Extract the (x, y) coordinate from the center of the cell holding the provided text.  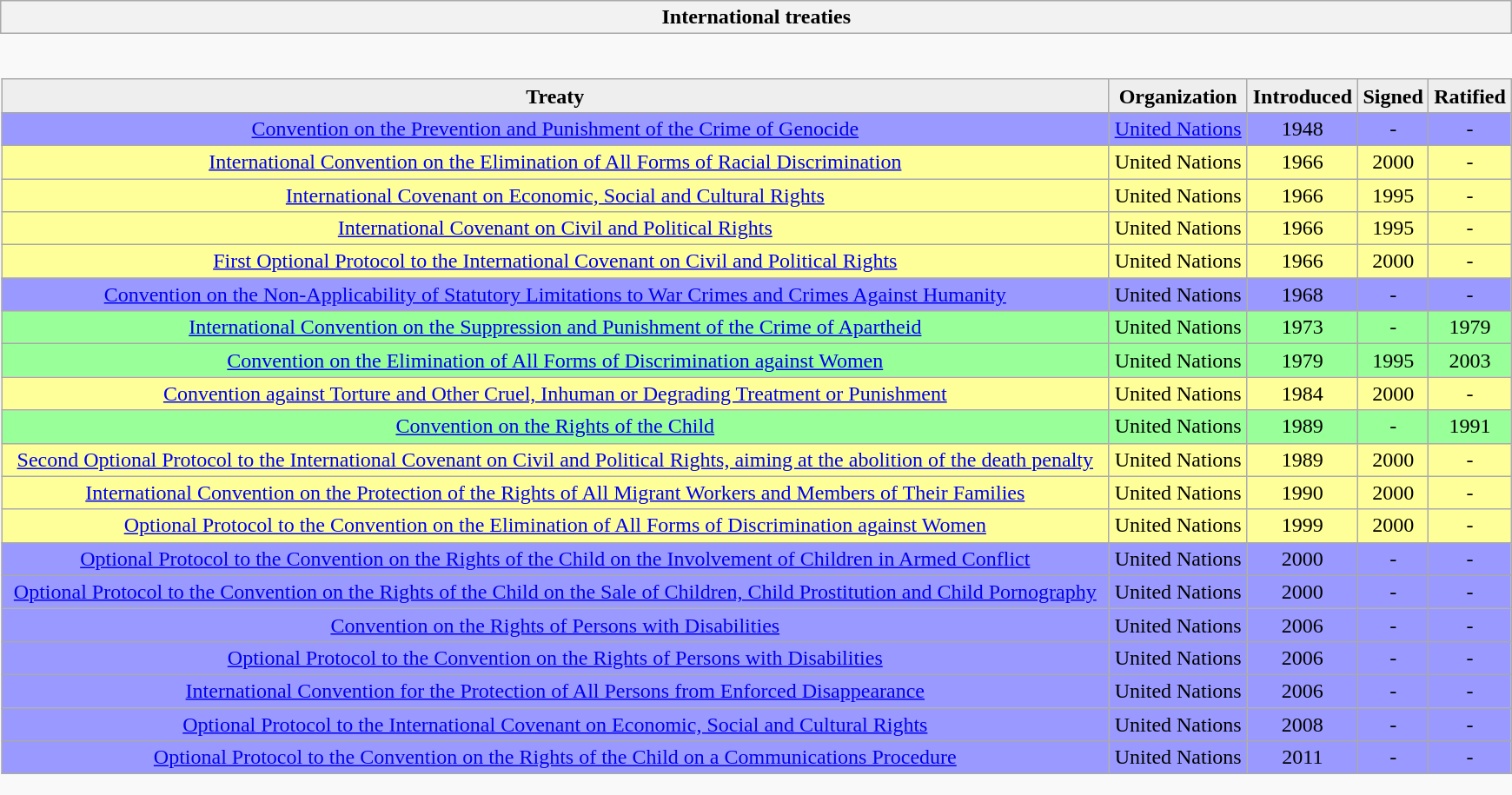
Treaty (556, 96)
International Covenant on Economic, Social and Cultural Rights (556, 195)
1990 (1302, 493)
International Convention on the Suppression and Punishment of the Crime of Apartheid (556, 328)
Convention against Torture and Other Cruel, Inhuman or Degrading Treatment or Punishment (556, 394)
Convention on the Rights of Persons with Disabilities (556, 625)
1999 (1302, 526)
Convention on the Elimination of All Forms of Discrimination against Women (556, 361)
Ratified (1470, 96)
Signed (1393, 96)
International treaties (756, 17)
1948 (1302, 129)
Introduced (1302, 96)
International Convention for the Protection of All Persons from Enforced Disappearance (556, 691)
Optional Protocol to the Convention on the Elimination of All Forms of Discrimination against Women (556, 526)
1968 (1302, 295)
Optional Protocol to the Convention on the Rights of the Child on a Communications Procedure (556, 758)
2011 (1302, 758)
Convention on the Non-Applicability of Statutory Limitations to War Crimes and Crimes Against Humanity (556, 295)
International Covenant on Civil and Political Rights (556, 229)
Optional Protocol to the Convention on the Rights of the Child on the Involvement of Children in Armed Conflict (556, 559)
International Convention on the Protection of the Rights of All Migrant Workers and Members of Their Families (556, 493)
1984 (1302, 394)
First Optional Protocol to the International Covenant on Civil and Political Rights (556, 262)
2008 (1302, 724)
Organization (1178, 96)
Convention on the Prevention and Punishment of the Crime of Genocide (556, 129)
Convention on the Rights of the Child (556, 427)
Optional Protocol to the International Covenant on Economic, Social and Cultural Rights (556, 724)
Optional Protocol to the Convention on the Rights of the Child on the Sale of Children, Child Prostitution and Child Pornography (556, 592)
2003 (1470, 361)
International Convention on the Elimination of All Forms of Racial Discrimination (556, 162)
1973 (1302, 328)
1991 (1470, 427)
Optional Protocol to the Convention on the Rights of Persons with Disabilities (556, 658)
Second Optional Protocol to the International Covenant on Civil and Political Rights, aiming at the abolition of the death penalty (556, 460)
